Scan for the cell matching the given text and deliver its (X, Y) coordinate at center. 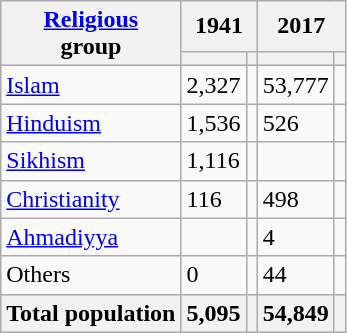
498 (296, 199)
0 (214, 275)
54,849 (296, 313)
4 (296, 237)
1941 (219, 26)
Sikhism (91, 161)
Islam (91, 85)
Others (91, 275)
44 (296, 275)
Religiousgroup (91, 34)
Total population (91, 313)
Christianity (91, 199)
526 (296, 123)
Hinduism (91, 123)
1,536 (214, 123)
116 (214, 199)
Ahmadiyya (91, 237)
1,116 (214, 161)
53,777 (296, 85)
2,327 (214, 85)
5,095 (214, 313)
2017 (301, 26)
